Identify which cell holds the provided text, then report its (x, y) central coordinate. 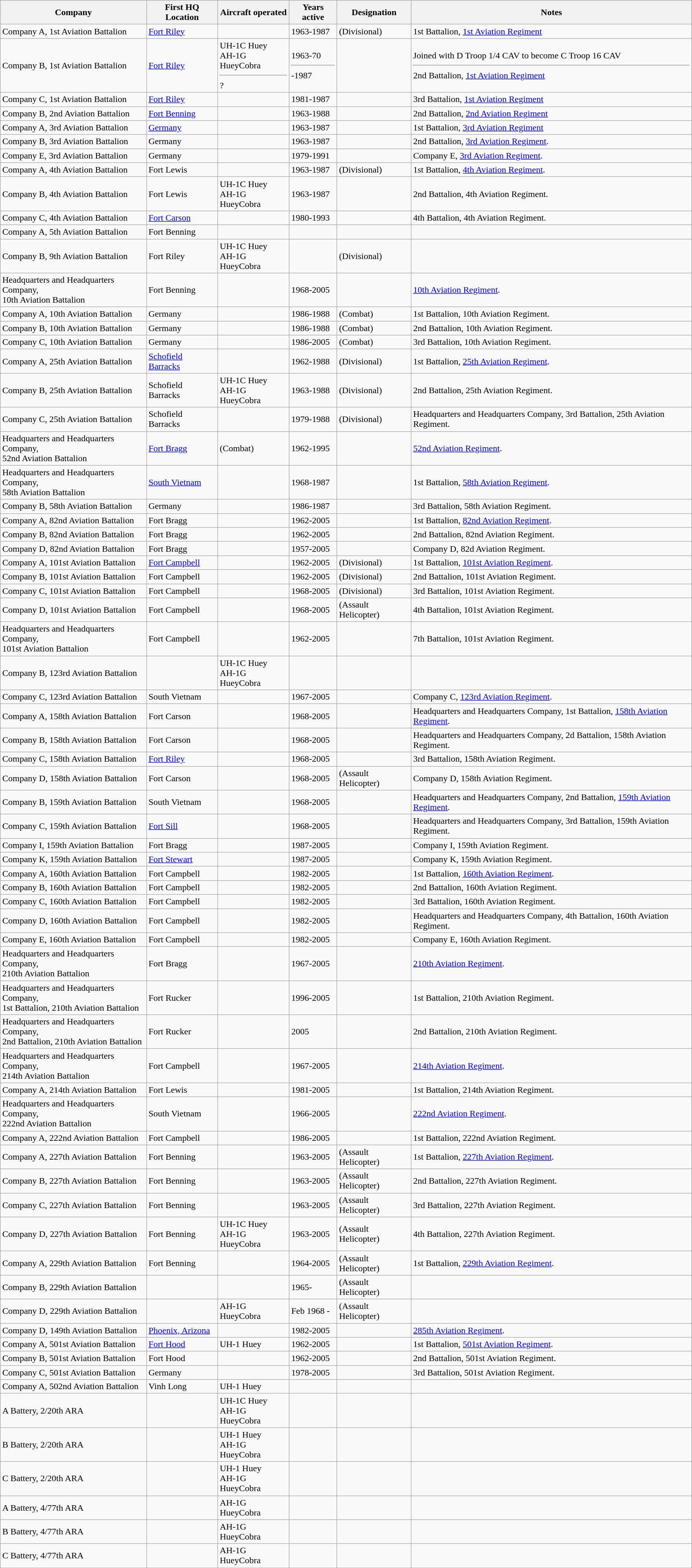
Company B, 9th Aviation Battalion (73, 256)
3rd Battalion, 101st Aviation Regiment. (552, 591)
Designation (374, 13)
1st Battalion, 82nd Aviation Regiment. (552, 520)
First HQ Location (182, 13)
Company A, 158th Aviation Battalion (73, 716)
1964-2005 (313, 1263)
1978-2005 (313, 1373)
1st Battalion, 210th Aviation Regiment. (552, 998)
2nd Battalion, 10th Aviation Regiment. (552, 328)
Headquarters and Headquarters Company, 2nd Battalion, 159th Aviation Regiment. (552, 802)
3rd Battalion, 501st Aviation Regiment. (552, 1373)
Fort Sill (182, 826)
2nd Battalion, 501st Aviation Regiment. (552, 1358)
1957-2005 (313, 548)
Fort Stewart (182, 859)
3rd Battalion, 158th Aviation Regiment. (552, 759)
1st Battalion, 227th Aviation Regiment. (552, 1157)
Company (73, 13)
Company A, 229th Aviation Battalion (73, 1263)
Company C, 1st Aviation Battalion (73, 99)
Company A, 160th Aviation Battalion (73, 873)
Company E, 160th Aviation Regiment. (552, 940)
C Battery, 2/20th ARA (73, 1479)
Company C, 25th Aviation Battalion (73, 419)
2nd Battalion, 82nd Aviation Regiment. (552, 534)
Company B, 160th Aviation Battalion (73, 887)
Company C, 159th Aviation Battalion (73, 826)
Headquarters and Headquarters Company, 210th Aviation Battalion (73, 964)
Company E, 3rd Aviation Regiment. (552, 156)
Company C, 10th Aviation Battalion (73, 342)
Company C, 123rd Aviation Regiment. (552, 697)
Company D, 101st Aviation Battalion (73, 610)
Company B, 25th Aviation Battalion (73, 390)
Company D, 82d Aviation Regiment. (552, 548)
Company A, 502nd Aviation Battalion (73, 1387)
1980-1993 (313, 218)
1966-2005 (313, 1114)
Company A, 1st Aviation Battalion (73, 31)
Company C, 101st Aviation Battalion (73, 591)
Company B, 501st Aviation Battalion (73, 1358)
Company B, 227th Aviation Battalion (73, 1181)
Headquarters and Headquarters Company, 2nd Battalion, 210th Aviation Battalion (73, 1032)
2nd Battalion, 101st Aviation Regiment. (552, 576)
Aircraft operated (254, 13)
Company B, 82nd Aviation Battalion (73, 534)
Company B, 159th Aviation Battalion (73, 802)
1979-1991 (313, 156)
3rd Battalion, 227th Aviation Regiment. (552, 1205)
2nd Battalion, 210th Aviation Regiment. (552, 1032)
Company A, 501st Aviation Battalion (73, 1344)
52nd Aviation Regiment. (552, 448)
10th Aviation Regiment. (552, 290)
1st Battalion, 58th Aviation Regiment. (552, 482)
1st Battalion, 214th Aviation Regiment. (552, 1090)
Notes (552, 13)
Company E, 3rd Aviation Battalion (73, 156)
Company B, 4th Aviation Battalion (73, 194)
2nd Battalion, 25th Aviation Regiment. (552, 390)
2nd Battalion, 2nd Aviation Regiment (552, 113)
Company A, 4th Aviation Battalion (73, 170)
Company A, 222nd Aviation Battalion (73, 1138)
3rd Battalion, 10th Aviation Regiment. (552, 342)
Company B, 10th Aviation Battalion (73, 328)
7th Battalion, 101st Aviation Regiment. (552, 639)
Company D, 227th Aviation Battalion (73, 1234)
1st Battalion, 160th Aviation Regiment. (552, 873)
Company D, 82nd Aviation Battalion (73, 548)
1968-1987 (313, 482)
Headquarters and Headquarters Company, 4th Battalion, 160th Aviation Regiment. (552, 920)
Company A, 82nd Aviation Battalion (73, 520)
Company D, 149th Aviation Battalion (73, 1330)
Company A, 10th Aviation Battalion (73, 314)
Company B, 229th Aviation Battalion (73, 1287)
1st Battalion, 10th Aviation Regiment. (552, 314)
Headquarters and Headquarters Company, 214th Aviation Battalion (73, 1066)
4th Battalion, 101st Aviation Regiment. (552, 610)
3rd Battalion, 160th Aviation Regiment. (552, 901)
1981-1987 (313, 99)
Headquarters and Headquarters Company, 101st Aviation Battalion (73, 639)
Headquarters and Headquarters Company, 58th Aviation Battalion (73, 482)
2nd Battalion, 3rd Aviation Regiment. (552, 142)
1981-2005 (313, 1090)
2nd Battalion, 227th Aviation Regiment. (552, 1181)
Company E, 160th Aviation Battalion (73, 940)
Headquarters and Headquarters Company, 222nd Aviation Battalion (73, 1114)
Company C, 158th Aviation Battalion (73, 759)
A Battery, 4/77th ARA (73, 1508)
Company A, 3rd Aviation Battalion (73, 127)
Company A, 214th Aviation Battalion (73, 1090)
Vinh Long (182, 1387)
2nd Battalion, 4th Aviation Regiment. (552, 194)
Headquarters and Headquarters Company, 2d Battalion, 158th Aviation Regiment. (552, 740)
Company B, 58th Aviation Battalion (73, 506)
1st Battalion, 101st Aviation Regiment. (552, 562)
214th Aviation Regiment. (552, 1066)
Company D, 229th Aviation Battalion (73, 1311)
1979-1988 (313, 419)
Company C, 501st Aviation Battalion (73, 1373)
Company B, 101st Aviation Battalion (73, 576)
Headquarters and Headquarters Company, 10th Aviation Battalion (73, 290)
Company K, 159th Aviation Regiment. (552, 859)
Company B, 1st Aviation Battalion (73, 65)
Company I, 159th Aviation Battalion (73, 845)
3rd Battalion, 1st Aviation Regiment (552, 99)
Company A, 5th Aviation Battalion (73, 232)
1963-70-1987 (313, 65)
1st Battalion, 4th Aviation Regiment. (552, 170)
Company B, 2nd Aviation Battalion (73, 113)
2005 (313, 1032)
Company D, 158th Aviation Regiment. (552, 778)
Phoenix, Arizona (182, 1330)
1st Battalion, 222nd Aviation Regiment. (552, 1138)
Years active (313, 13)
Company A, 101st Aviation Battalion (73, 562)
Company C, 160th Aviation Battalion (73, 901)
Headquarters and Headquarters Company, 1st Battalion, 210th Aviation Battalion (73, 998)
1st Battalion, 229th Aviation Regiment. (552, 1263)
Company A, 227th Aviation Battalion (73, 1157)
Company C, 227th Aviation Battalion (73, 1205)
2nd Battalion, 160th Aviation Regiment. (552, 887)
1st Battalion, 25th Aviation Regiment. (552, 361)
C Battery, 4/77th ARA (73, 1556)
Company C, 4th Aviation Battalion (73, 218)
B Battery, 4/77th ARA (73, 1531)
Company A, 25th Aviation Battalion (73, 361)
4th Battalion, 4th Aviation Regiment. (552, 218)
1996-2005 (313, 998)
Headquarters and Headquarters Company, 3rd Battalion, 159th Aviation Regiment. (552, 826)
Company D, 160th Aviation Battalion (73, 920)
4th Battalion, 227th Aviation Regiment. (552, 1234)
Joined with D Troop 1/4 CAV to become C Troop 16 CAV2nd Battalion, 1st Aviation Regiment (552, 65)
1962-1995 (313, 448)
A Battery, 2/20th ARA (73, 1411)
B Battery, 2/20th ARA (73, 1445)
Company I, 159th Aviation Regiment. (552, 845)
Company D, 158th Aviation Battalion (73, 778)
Company B, 158th Aviation Battalion (73, 740)
Company K, 159th Aviation Battalion (73, 859)
1st Battalion, 501st Aviation Regiment. (552, 1344)
Company B, 123rd Aviation Battalion (73, 673)
1st Battalion, 1st Aviation Regiment (552, 31)
Company C, 123rd Aviation Battalion (73, 697)
285th Aviation Regiment. (552, 1330)
210th Aviation Regiment. (552, 964)
Feb 1968 - (313, 1311)
1986-1987 (313, 506)
Headquarters and Headquarters Company, 52nd Aviation Battalion (73, 448)
Company B, 3rd Aviation Battalion (73, 142)
UH-1C HueyAH-1G HueyCobra? (254, 65)
1965- (313, 1287)
1962-1988 (313, 361)
3rd Battalion, 58th Aviation Regiment. (552, 506)
Headquarters and Headquarters Company, 3rd Battalion, 25th Aviation Regiment. (552, 419)
222nd Aviation Regiment. (552, 1114)
Headquarters and Headquarters Company, 1st Battalion, 158th Aviation Regiment. (552, 716)
1st Battalion, 3rd Aviation Regiment (552, 127)
